Return [x, y] of the center of cell containing provided text 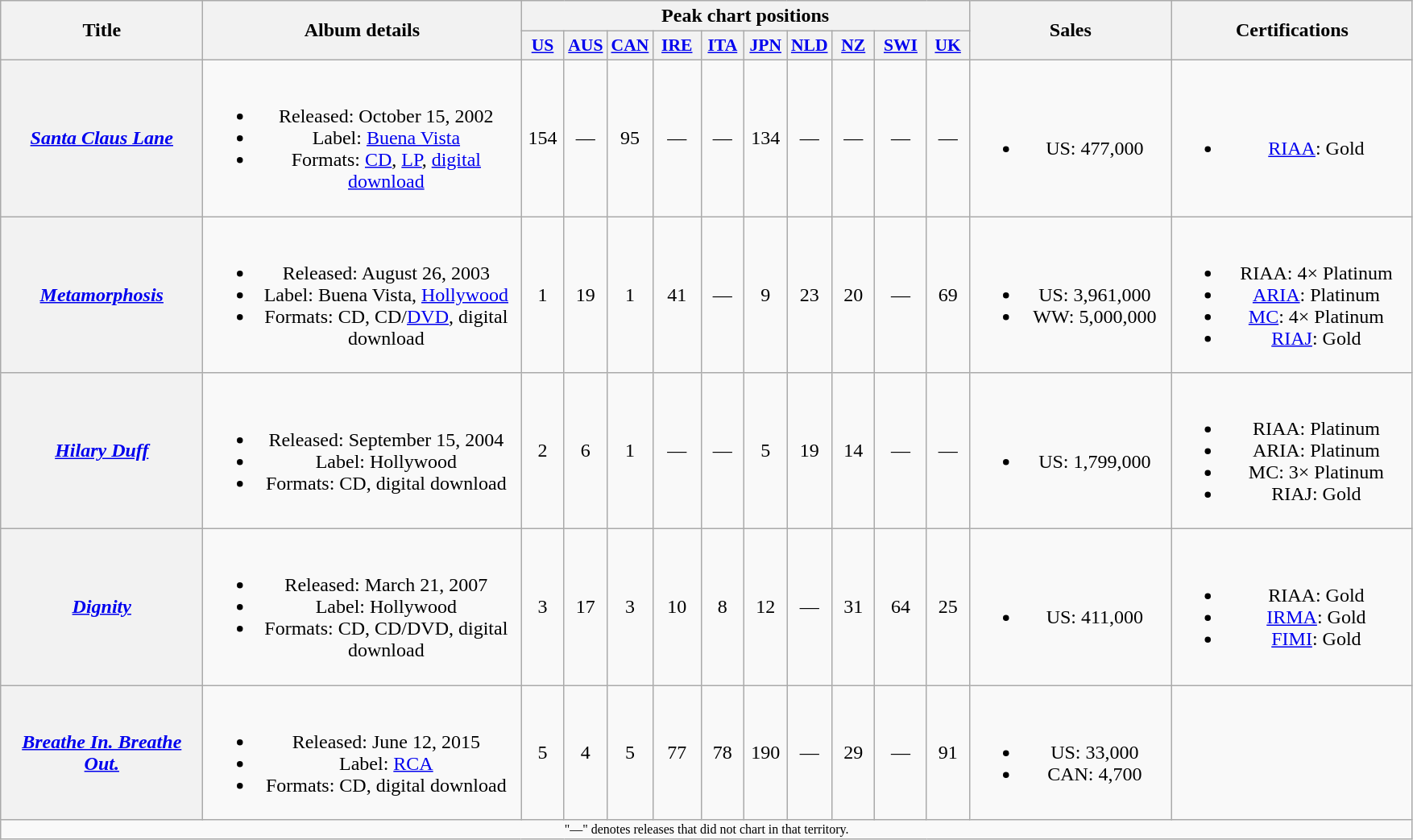
RIAA: PlatinumARIA: PlatinumMC: 3× PlatinumRIAJ: Gold [1292, 451]
78 [722, 752]
UK [947, 46]
US: 1,799,000 [1070, 451]
2 [543, 451]
Released: September 15, 2004Label: HollywoodFormats: CD, digital download [363, 451]
9 [765, 294]
29 [854, 752]
95 [630, 138]
25 [947, 607]
134 [765, 138]
Peak chart positions [745, 16]
14 [854, 451]
Sales [1070, 31]
CAN [630, 46]
Title [102, 31]
US: 33,000CAN: 4,700 [1070, 752]
6 [585, 451]
31 [854, 607]
Dignity [102, 607]
RIAA: GoldIRMA: GoldFIMI: Gold [1292, 607]
77 [677, 752]
"—" denotes releases that did not chart in that territory. [707, 830]
Hilary Duff [102, 451]
Released: October 15, 2002Label: Buena VistaFormats: CD, LP, digital download [363, 138]
JPN [765, 46]
Certifications [1292, 31]
69 [947, 294]
SWI [901, 46]
RIAA: 4× PlatinumARIA: PlatinumMC: 4× PlatinumRIAJ: Gold [1292, 294]
US: 477,000 [1070, 138]
8 [722, 607]
12 [765, 607]
US: 411,000 [1070, 607]
64 [901, 607]
RIAA: Gold [1292, 138]
41 [677, 294]
NZ [854, 46]
4 [585, 752]
IRE [677, 46]
154 [543, 138]
17 [585, 607]
Released: March 21, 2007Label: HollywoodFormats: CD, CD/DVD, digital download [363, 607]
ITA [722, 46]
Santa Claus Lane [102, 138]
Released: August 26, 2003Label: Buena Vista, HollywoodFormats: CD, CD/DVD, digital download [363, 294]
23 [810, 294]
Metamorphosis [102, 294]
US [543, 46]
Breathe In. Breathe Out. [102, 752]
Album details [363, 31]
Released: June 12, 2015Label: RCAFormats: CD, digital download [363, 752]
91 [947, 752]
10 [677, 607]
20 [854, 294]
NLD [810, 46]
190 [765, 752]
AUS [585, 46]
US: 3,961,000WW: 5,000,000 [1070, 294]
